Extract the [x, y] coordinate from the center of the cell holding the provided text.  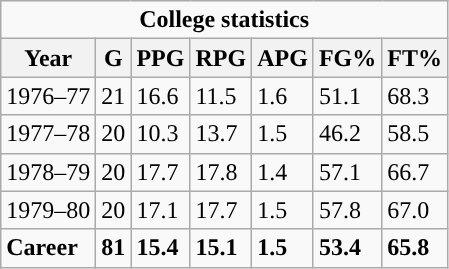
21 [114, 96]
57.8 [347, 210]
66.7 [415, 172]
1977–78 [48, 134]
10.3 [160, 134]
17.1 [160, 210]
68.3 [415, 96]
College statistics [224, 20]
FG% [347, 58]
1978–79 [48, 172]
G [114, 58]
53.4 [347, 248]
11.5 [221, 96]
Career [48, 248]
APG [283, 58]
51.1 [347, 96]
Year [48, 58]
46.2 [347, 134]
13.7 [221, 134]
1.4 [283, 172]
81 [114, 248]
FT% [415, 58]
1979–80 [48, 210]
67.0 [415, 210]
17.8 [221, 172]
58.5 [415, 134]
RPG [221, 58]
15.4 [160, 248]
65.8 [415, 248]
1.6 [283, 96]
PPG [160, 58]
1976–77 [48, 96]
57.1 [347, 172]
15.1 [221, 248]
16.6 [160, 96]
